Return the (X, Y) coordinate for the center point of the cell that contains the specified text.  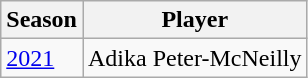
Player (194, 20)
2021 (42, 58)
Season (42, 20)
Adika Peter-McNeilly (194, 58)
